Detect which cell encompasses the target text, then output its (X, Y) center coordinate. 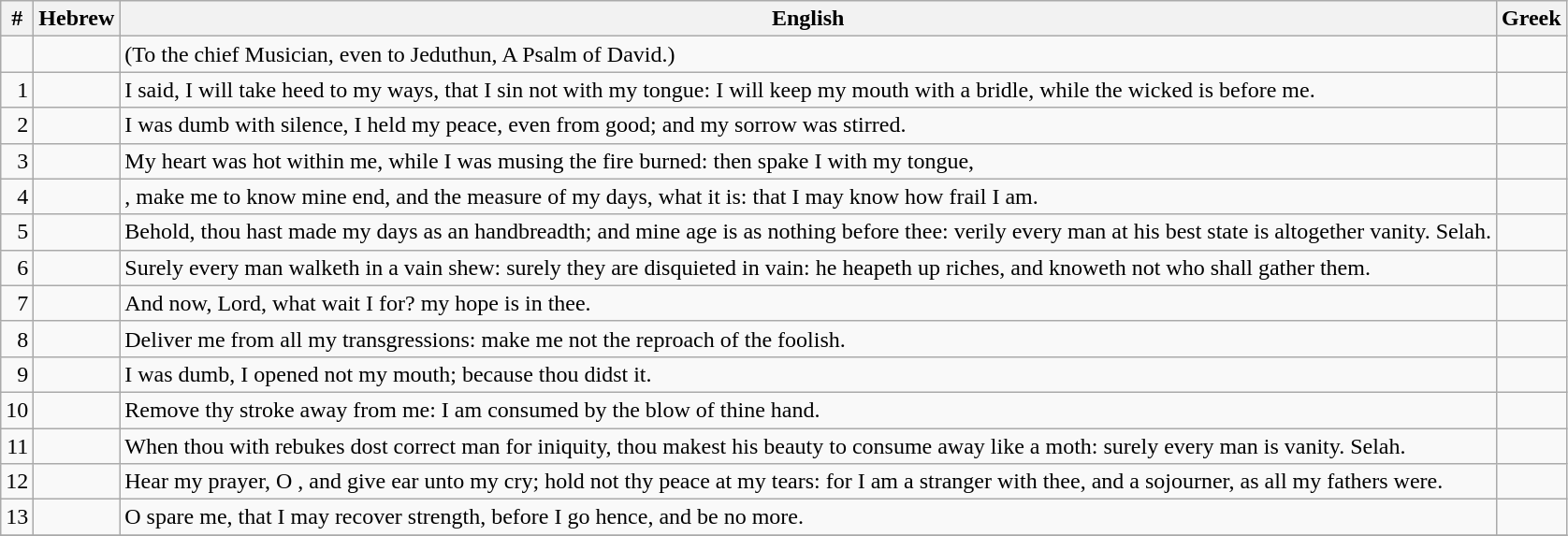
English (808, 19)
My heart was hot within me, while I was musing the fire burned: then spake I with my tongue, (808, 161)
(To the chief Musician, even to Jeduthun, A Psalm of David.) (808, 54)
11 (17, 446)
8 (17, 339)
5 (17, 232)
7 (17, 303)
, make me to know mine end, and the measure of my days, what it is: that I may know how frail I am. (808, 196)
# (17, 19)
6 (17, 268)
I was dumb, I opened not my mouth; because thou didst it. (808, 374)
Greek (1532, 19)
10 (17, 410)
3 (17, 161)
4 (17, 196)
I was dumb with silence, I held my peace, even from good; and my sorrow was stirred. (808, 125)
Deliver me from all my transgressions: make me not the reproach of the foolish. (808, 339)
And now, Lord, what wait I for? my hope is in thee. (808, 303)
1 (17, 90)
12 (17, 482)
I said, I will take heed to my ways, that I sin not with my tongue: I will keep my mouth with a bridle, while the wicked is before me. (808, 90)
13 (17, 517)
9 (17, 374)
Hear my prayer, O , and give ear unto my cry; hold not thy peace at my tears: for I am a stranger with thee, and a sojourner, as all my fathers were. (808, 482)
Surely every man walketh in a vain shew: surely they are disquieted in vain: he heapeth up riches, and knoweth not who shall gather them. (808, 268)
Remove thy stroke away from me: I am consumed by the blow of thine hand. (808, 410)
O spare me, that I may recover strength, before I go hence, and be no more. (808, 517)
2 (17, 125)
Hebrew (77, 19)
When thou with rebukes dost correct man for iniquity, thou makest his beauty to consume away like a moth: surely every man is vanity. Selah. (808, 446)
